Provide the [x, y] coordinate of the cell's center where the given text is located.  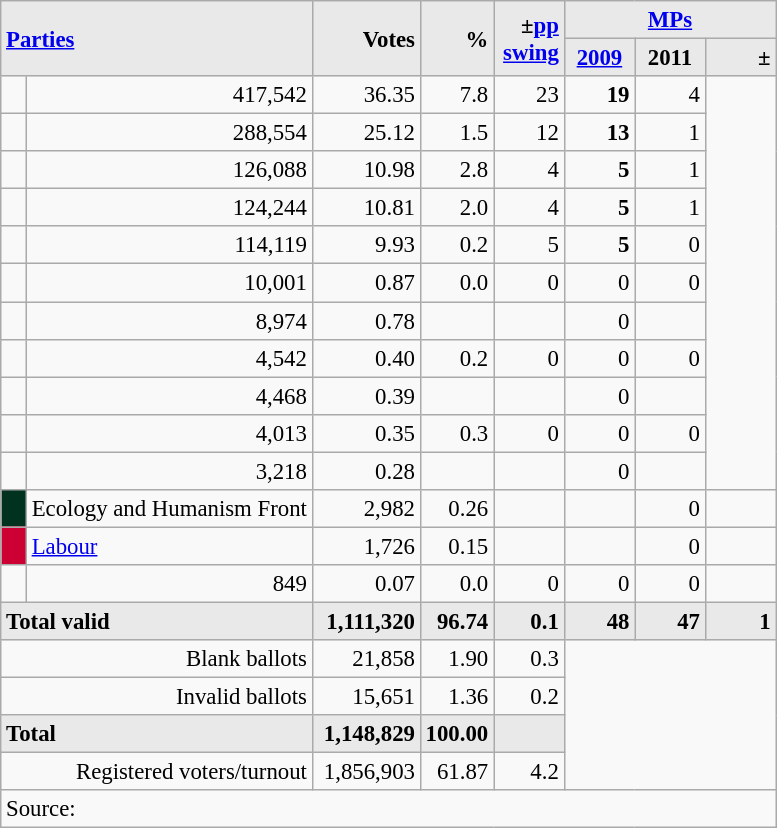
0.35 [366, 433]
Labour [169, 546]
100.00 [456, 734]
0.87 [366, 283]
1,856,903 [366, 772]
1.90 [456, 659]
849 [169, 584]
124,244 [169, 208]
0.28 [366, 471]
2011 [670, 58]
0.15 [456, 546]
Ecology and Humanism Front [169, 509]
Invalid ballots [156, 697]
Registered voters/turnout [156, 772]
126,088 [169, 170]
0.26 [456, 509]
0.40 [366, 358]
0.39 [366, 396]
MPs [670, 20]
±pp swing [530, 38]
15,651 [366, 697]
± [740, 58]
0.1 [530, 621]
12 [530, 133]
1,148,829 [366, 734]
9.93 [366, 245]
Parties [156, 38]
61.87 [456, 772]
21,858 [366, 659]
10,001 [169, 283]
1.5 [456, 133]
25.12 [366, 133]
1.36 [456, 697]
Total [156, 734]
36.35 [366, 95]
417,542 [169, 95]
Total valid [156, 621]
4.2 [530, 772]
4,013 [169, 433]
1,726 [366, 546]
7.8 [456, 95]
Votes [366, 38]
% [456, 38]
48 [600, 621]
4,468 [169, 396]
0.78 [366, 321]
19 [600, 95]
2.0 [456, 208]
114,119 [169, 245]
13 [600, 133]
10.81 [366, 208]
Source: [388, 809]
288,554 [169, 133]
96.74 [456, 621]
2009 [600, 58]
47 [670, 621]
23 [530, 95]
2.8 [456, 170]
2,982 [366, 509]
8,974 [169, 321]
Blank ballots [156, 659]
0.07 [366, 584]
1,111,320 [366, 621]
3,218 [169, 471]
4,542 [169, 358]
10.98 [366, 170]
